Scan for the cell matching the given text and deliver its [x, y] coordinate at center. 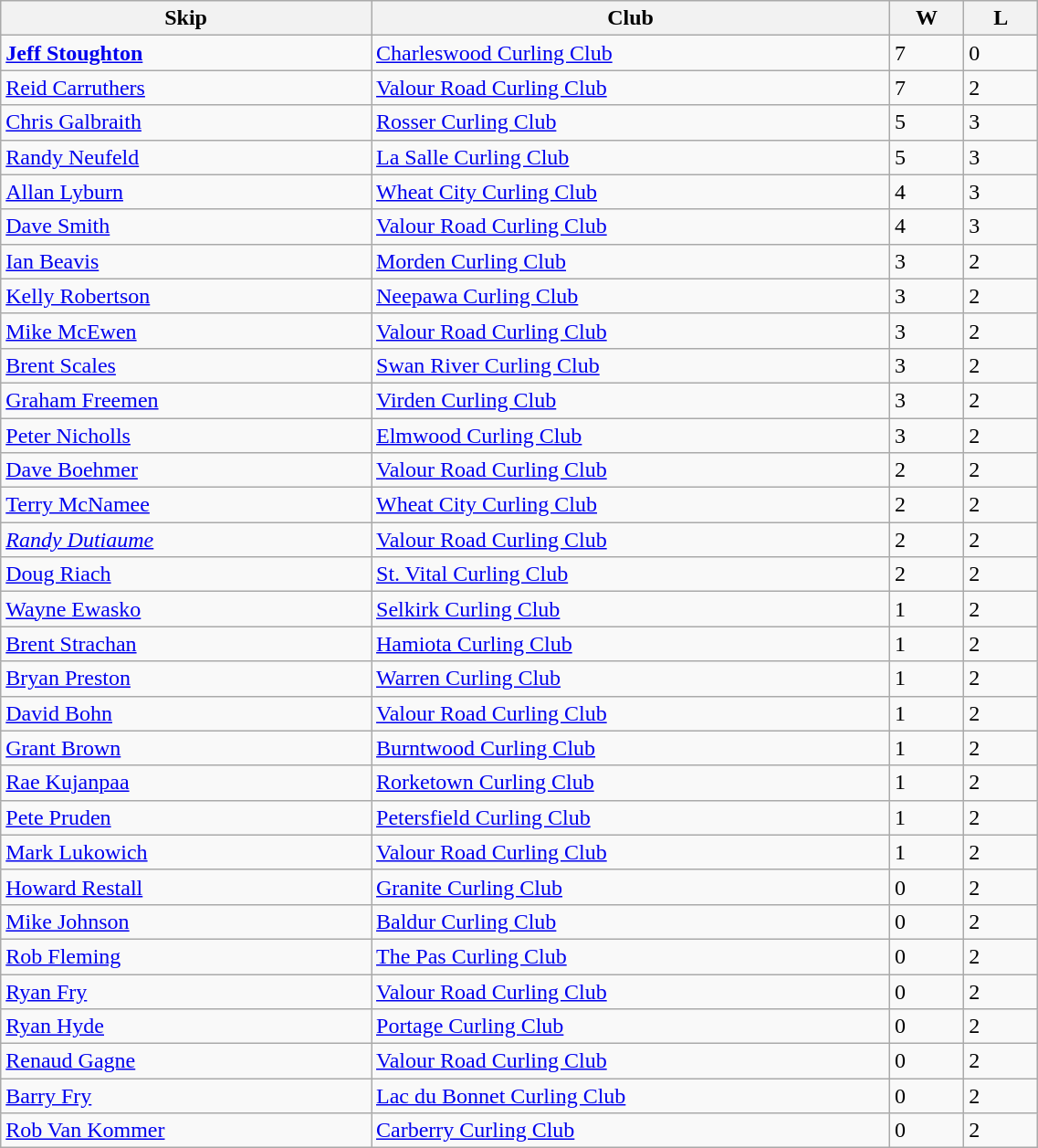
Barry Fry [186, 1096]
L [1001, 18]
Rob Fleming [186, 956]
Ryan Hyde [186, 1027]
Elmwood Curling Club [630, 436]
Rae Kujanpaa [186, 783]
Howard Restall [186, 887]
Chris Galbraith [186, 122]
Neepawa Curling Club [630, 296]
David Bohn [186, 713]
Jeff Stoughton [186, 53]
Rob Van Kommer [186, 1131]
Pete Pruden [186, 817]
Burntwood Curling Club [630, 748]
Grant Brown [186, 748]
Petersfield Curling Club [630, 817]
Selkirk Curling Club [630, 609]
Kelly Robertson [186, 296]
Doug Riach [186, 574]
Mark Lukowich [186, 852]
Brent Strachan [186, 644]
Ian Beavis [186, 261]
Lac du Bonnet Curling Club [630, 1096]
Portage Curling Club [630, 1027]
Graham Freemen [186, 400]
Renaud Gagne [186, 1061]
Allan Lyburn [186, 192]
Rorketown Curling Club [630, 783]
Mike McEwen [186, 331]
St. Vital Curling Club [630, 574]
Randy Dutiaume [186, 540]
Swan River Curling Club [630, 365]
Skip [186, 18]
Reid Carruthers [186, 88]
Bryan Preston [186, 679]
Club [630, 18]
Dave Smith [186, 226]
Rosser Curling Club [630, 122]
Charleswood Curling Club [630, 53]
Randy Neufeld [186, 157]
W [928, 18]
Baldur Curling Club [630, 922]
Terry McNamee [186, 505]
Dave Boehmer [186, 470]
The Pas Curling Club [630, 956]
Hamiota Curling Club [630, 644]
Morden Curling Club [630, 261]
Carberry Curling Club [630, 1131]
Wayne Ewasko [186, 609]
Virden Curling Club [630, 400]
Peter Nicholls [186, 436]
Brent Scales [186, 365]
La Salle Curling Club [630, 157]
Warren Curling Club [630, 679]
Mike Johnson [186, 922]
Granite Curling Club [630, 887]
Ryan Fry [186, 991]
